Detect which cell encompasses the target text, then output its (X, Y) center coordinate. 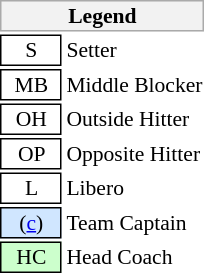
(c) (32, 223)
L (32, 188)
Libero (134, 188)
Setter (134, 50)
Outside Hitter (134, 120)
Middle Blocker (134, 85)
Team Captain (134, 223)
S (32, 50)
Opposite Hitter (134, 154)
OH (32, 120)
Legend (102, 16)
MB (32, 85)
OP (32, 154)
